Output the [X, Y] coordinate of the center of the cell containing the given text.  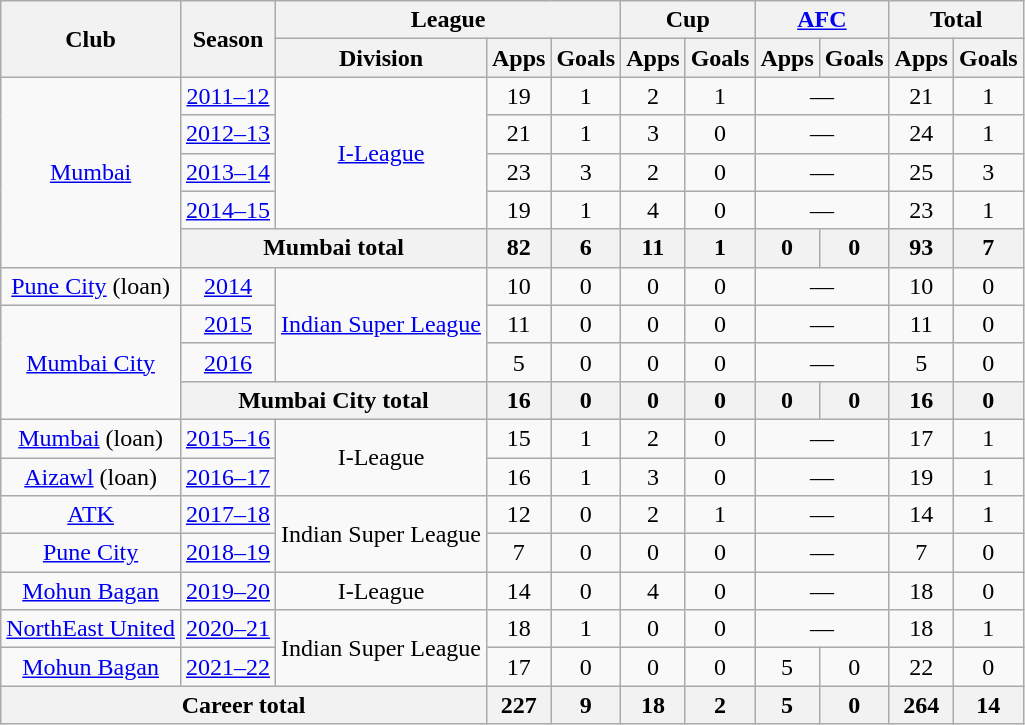
264 [921, 705]
2014 [228, 286]
2017–18 [228, 515]
22 [921, 667]
6 [586, 248]
2020–21 [228, 629]
Division [382, 58]
Career total [244, 705]
15 [518, 438]
Cup [688, 20]
Total [956, 20]
AFC [822, 20]
93 [921, 248]
Mumbai City [91, 362]
2018–19 [228, 553]
Pune City [91, 553]
NorthEast United [91, 629]
25 [921, 172]
Club [91, 39]
2015 [228, 324]
2016–17 [228, 477]
Mumbai total [333, 248]
2019–20 [228, 591]
Mumbai [91, 172]
2014–15 [228, 210]
9 [586, 705]
24 [921, 134]
Mumbai (loan) [91, 438]
Mumbai City total [333, 400]
2021–22 [228, 667]
82 [518, 248]
227 [518, 705]
League [448, 20]
2012–13 [228, 134]
ATK [91, 515]
2015–16 [228, 438]
2013–14 [228, 172]
Season [228, 39]
2016 [228, 362]
12 [518, 515]
Pune City (loan) [91, 286]
Aizawl (loan) [91, 477]
2011–12 [228, 96]
